Pinpoint the cell where the given text exists, returning its (X, Y) midpoint coordinate. 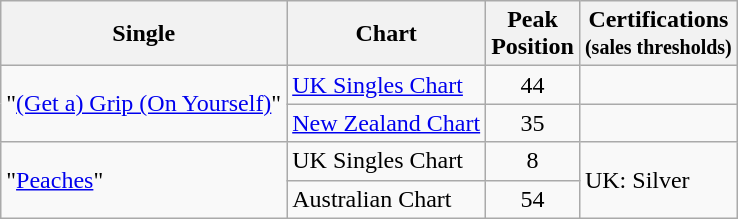
PeakPosition (533, 34)
Australian Chart (386, 199)
Single (144, 34)
54 (533, 199)
Chart (386, 34)
44 (533, 85)
UK: Silver (658, 180)
"(Get a) Grip (On Yourself)" (144, 104)
8 (533, 161)
Certifications(sales thresholds) (658, 34)
35 (533, 123)
"Peaches" (144, 180)
New Zealand Chart (386, 123)
